Find where the given text appears and provide that cell's center as [X, Y] coordinate. 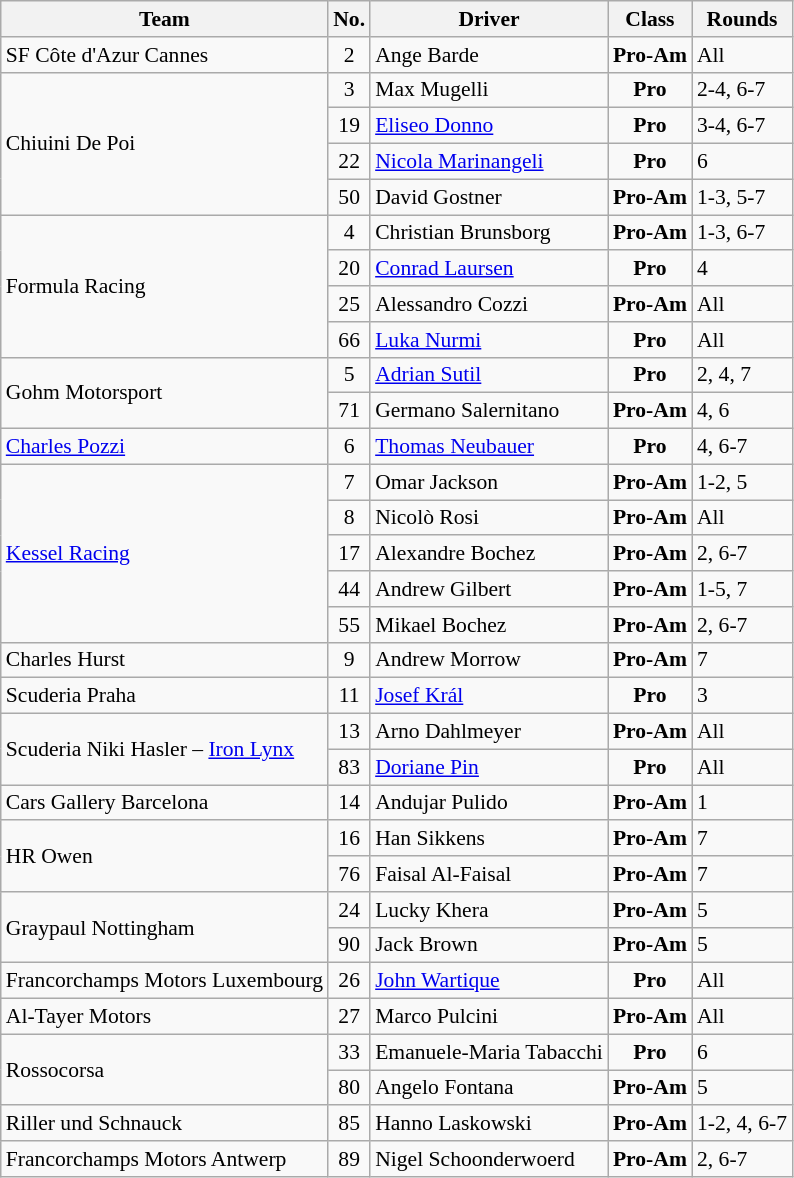
Riller und Schnauck [164, 1124]
4, 6-7 [742, 447]
22 [349, 162]
80 [349, 1088]
90 [349, 945]
HR Owen [164, 856]
Gohm Motorsport [164, 392]
76 [349, 874]
Cars Gallery Barcelona [164, 803]
89 [349, 1159]
Francorchamps Motors Luxembourg [164, 981]
Max Mugelli [489, 90]
1 [742, 803]
Nicola Marinangeli [489, 162]
Lucky Khera [489, 910]
Andrew Morrow [489, 660]
Angelo Fontana [489, 1088]
55 [349, 625]
Thomas Neubauer [489, 447]
1-3, 5-7 [742, 197]
Nicolò Rosi [489, 518]
66 [349, 340]
Han Sikkens [489, 839]
Josef Král [489, 696]
Luka Nurmi [489, 340]
Emanuele-Maria Tabacchi [489, 1052]
Driver [489, 19]
13 [349, 732]
Jack Brown [489, 945]
33 [349, 1052]
17 [349, 554]
2, 4, 7 [742, 375]
71 [349, 411]
Christian Brunsborg [489, 233]
50 [349, 197]
Faisal Al-Faisal [489, 874]
Charles Hurst [164, 660]
SF Côte d'Azur Cannes [164, 55]
Hanno Laskowski [489, 1124]
Omar Jackson [489, 482]
Team [164, 19]
Graypaul Nottingham [164, 928]
26 [349, 981]
Andujar Pulido [489, 803]
Rossocorsa [164, 1070]
David Gostner [489, 197]
Andrew Gilbert [489, 589]
Rounds [742, 19]
Germano Salernitano [489, 411]
14 [349, 803]
Class [650, 19]
Alessandro Cozzi [489, 304]
83 [349, 767]
19 [349, 126]
Eliseo Donno [489, 126]
Formula Racing [164, 286]
3-4, 6-7 [742, 126]
20 [349, 269]
11 [349, 696]
44 [349, 589]
Nigel Schoonderwoerd [489, 1159]
2-4, 6-7 [742, 90]
Doriane Pin [489, 767]
Conrad Laursen [489, 269]
Scuderia Praha [164, 696]
1-5, 7 [742, 589]
4, 6 [742, 411]
24 [349, 910]
16 [349, 839]
Ange Barde [489, 55]
Adrian Sutil [489, 375]
1-3, 6-7 [742, 233]
Marco Pulcini [489, 1017]
8 [349, 518]
27 [349, 1017]
John Wartique [489, 981]
25 [349, 304]
9 [349, 660]
1-2, 4, 6-7 [742, 1124]
Francorchamps Motors Antwerp [164, 1159]
Al-Tayer Motors [164, 1017]
85 [349, 1124]
Arno Dahlmeyer [489, 732]
Scuderia Niki Hasler – Iron Lynx [164, 750]
2 [349, 55]
No. [349, 19]
Kessel Racing [164, 553]
Alexandre Bochez [489, 554]
Charles Pozzi [164, 447]
Chiuini De Poi [164, 143]
Mikael Bochez [489, 625]
1-2, 5 [742, 482]
